Pinpoint the cell where the given text exists, returning its (x, y) midpoint coordinate. 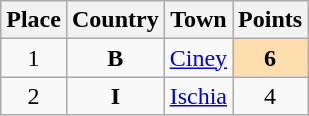
Country (115, 20)
1 (34, 58)
2 (34, 96)
4 (270, 96)
Place (34, 20)
I (115, 96)
Ciney (198, 58)
Ischia (198, 96)
Town (198, 20)
6 (270, 58)
Points (270, 20)
B (115, 58)
